Find where the given text appears and provide that cell's center as (X, Y) coordinate. 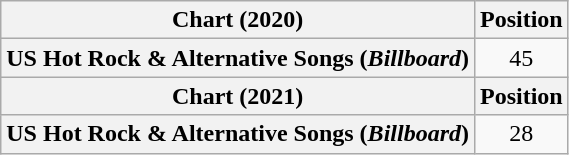
Chart (2021) (238, 96)
Chart (2020) (238, 20)
28 (521, 134)
45 (521, 58)
